Capture the cell that displays the provided text and extract its [X, Y] central coordinate. 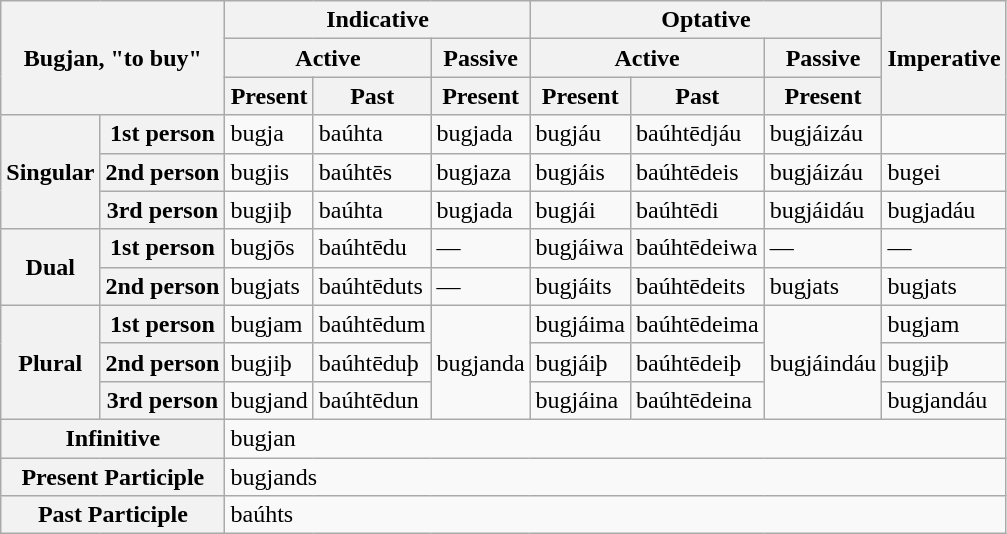
Indicative [378, 20]
Bugjan, "to buy" [113, 58]
bugjáima [580, 324]
Singular [50, 172]
bugjaza [480, 172]
bugjái [580, 210]
baúhtēdu [372, 248]
baúhtēdeima [697, 324]
bugjadáu [944, 210]
baúhtēdun [372, 400]
bugja [269, 134]
bugjáindáu [823, 362]
baúhtēdjáu [697, 134]
bugjand [269, 400]
Plural [50, 362]
baúhtēdeis [697, 172]
bugjáina [580, 400]
Dual [50, 267]
baúhts [616, 515]
baúhtēduþ [372, 362]
baúhtēdeina [697, 400]
baúhtēduts [372, 286]
bugjōs [269, 248]
Imperative [944, 58]
Present Participle [113, 477]
bugjáu [580, 134]
baúhtēs [372, 172]
baúhtēdeiwa [697, 248]
bugjáiwa [580, 248]
bugjáis [580, 172]
bugjis [269, 172]
baúhtēdeits [697, 286]
Infinitive [113, 438]
baúhtēdi [697, 210]
bugei [944, 172]
bugjanda [480, 362]
Past Participle [113, 515]
baúhtēdum [372, 324]
bugjáidáu [823, 210]
bugjands [616, 477]
Optative [706, 20]
baúhtēdeiþ [697, 362]
bugjan [616, 438]
bugjáiþ [580, 362]
bugjandáu [944, 400]
bugjáits [580, 286]
